Detect which cell encompasses the target text, then output its (x, y) center coordinate. 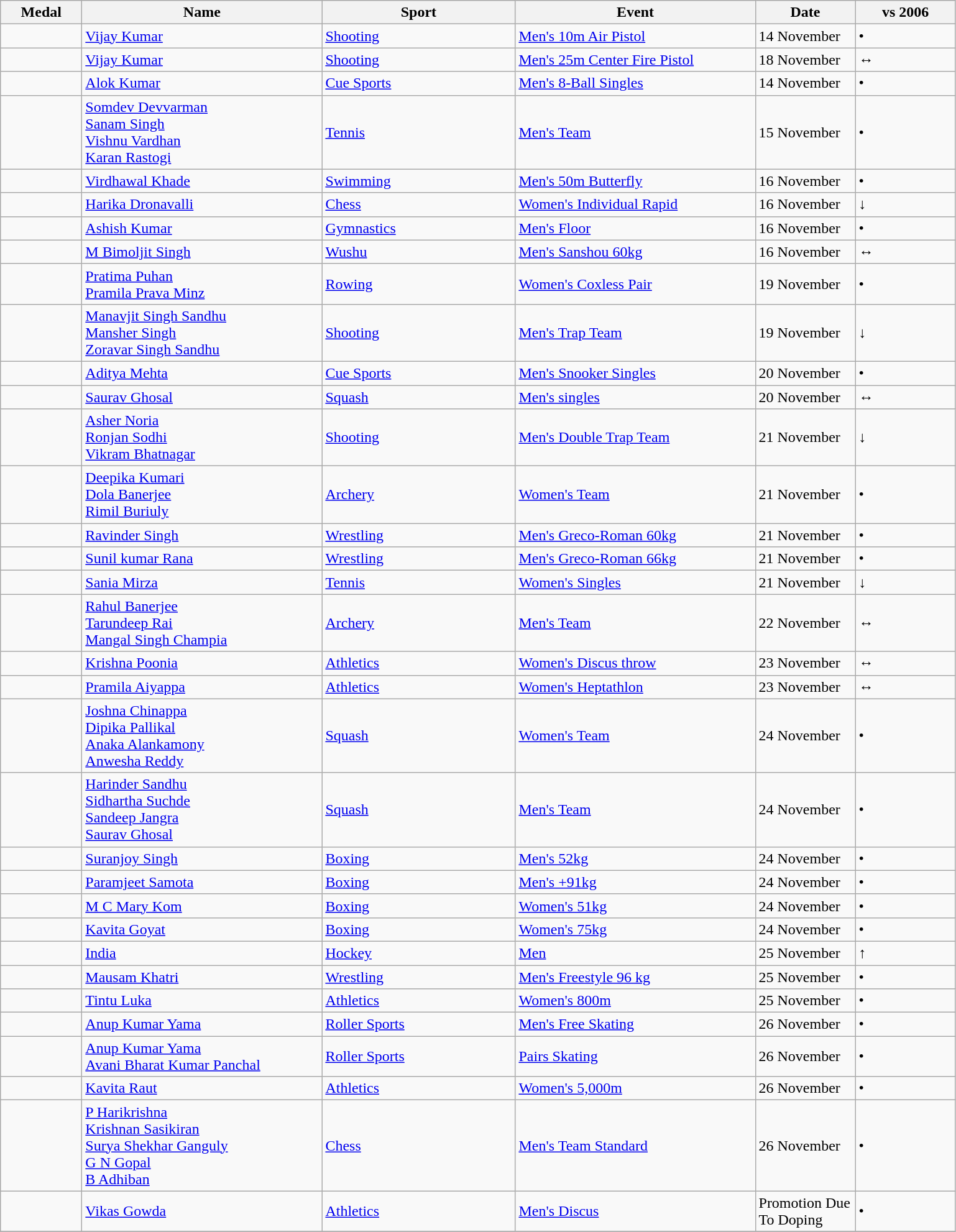
Tintu Luka (202, 1001)
Ravinder Singh (202, 535)
Event (635, 12)
Krishna Poonia (202, 663)
Pairs Skating (635, 1057)
Sania Mirza (202, 582)
India (202, 953)
Suranjoy Singh (202, 858)
Rahul BanerjeeTarundeep Rai Mangal Singh Champia (202, 623)
Medal (41, 12)
P HarikrishnaKrishnan SasikiranSurya Shekhar GangulyG N GopalB Adhiban (202, 1146)
Men's Free Skating (635, 1024)
Men's Sanshou 60kg (635, 252)
Anup Kumar YamaAvani Bharat Kumar Panchal (202, 1057)
Men's Trap Team (635, 333)
Men's Snooker Singles (635, 373)
Name (202, 12)
Kavita Goyat (202, 929)
Date (806, 12)
Mausam Khatri (202, 977)
Women's Heptathlon (635, 687)
Men's 52kg (635, 858)
Men's Team Standard (635, 1146)
Rowing (419, 283)
Women's Individual Rapid (635, 205)
Vikas Gowda (202, 1211)
Men's Double Trap Team (635, 438)
Men's 25m Center Fire Pistol (635, 60)
Women's Discus throw (635, 663)
Ashish Kumar (202, 228)
Aditya Mehta (202, 373)
Men's 50m Butterfly (635, 181)
M C Mary Kom (202, 906)
Anup Kumar Yama (202, 1024)
22 November (806, 623)
Men's +91kg (635, 882)
Harika Dronavalli (202, 205)
Paramjeet Samota (202, 882)
Women's Singles (635, 582)
Joshna ChinappaDipika PallikalAnaka AlankamonyAnwesha Reddy (202, 736)
Pratima PuhanPramila Prava Minz (202, 283)
Women's 75kg (635, 929)
Men's Discus (635, 1211)
Women's 51kg (635, 906)
Deepika Kumari Dola Banerjee Rimil Buriuly (202, 495)
Men's Greco-Roman 60kg (635, 535)
Gymnastics (419, 228)
Asher Noria Ronjan Sodhi Vikram Bhatnagar (202, 438)
Somdev DevvarmanSanam SinghVishnu Vardhan Karan Rastogi (202, 132)
↑ (905, 953)
Men's Floor (635, 228)
Hockey (419, 953)
Women's 800m (635, 1001)
Virdhawal Khade (202, 181)
Men's 10m Air Pistol (635, 36)
Harinder SandhuSidhartha SuchdeSandeep JangraSaurav Ghosal (202, 809)
Wushu (419, 252)
M Bimoljit Singh (202, 252)
vs 2006 (905, 12)
Men's Greco-Roman 66kg (635, 559)
Pramila Aiyappa (202, 687)
18 November (806, 60)
Kavita Raut (202, 1088)
Saurav Ghosal (202, 397)
Sport (419, 12)
Men's Freestyle 96 kg (635, 977)
Men's 8-Ball Singles (635, 83)
Manavjit Singh Sandhu Mansher Singh Zoravar Singh Sandhu (202, 333)
Women's Coxless Pair (635, 283)
Alok Kumar (202, 83)
Swimming (419, 181)
Men's singles (635, 397)
Promotion Due To Doping (806, 1211)
Women's 5,000m (635, 1088)
15 November (806, 132)
Sunil kumar Rana (202, 559)
Men (635, 953)
